Return (X, Y) of the center of cell containing provided text 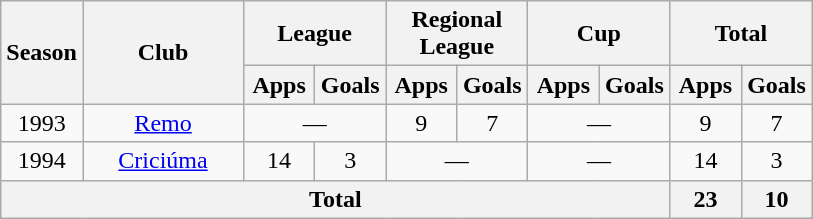
RegionalLeague (457, 34)
Club (162, 52)
Cup (599, 34)
League (315, 34)
Criciúma (162, 161)
Remo (162, 123)
23 (706, 199)
10 (776, 199)
Season (42, 52)
1994 (42, 161)
1993 (42, 123)
